For the text-containing cell, return its midpoint in [x, y] coordinate format. 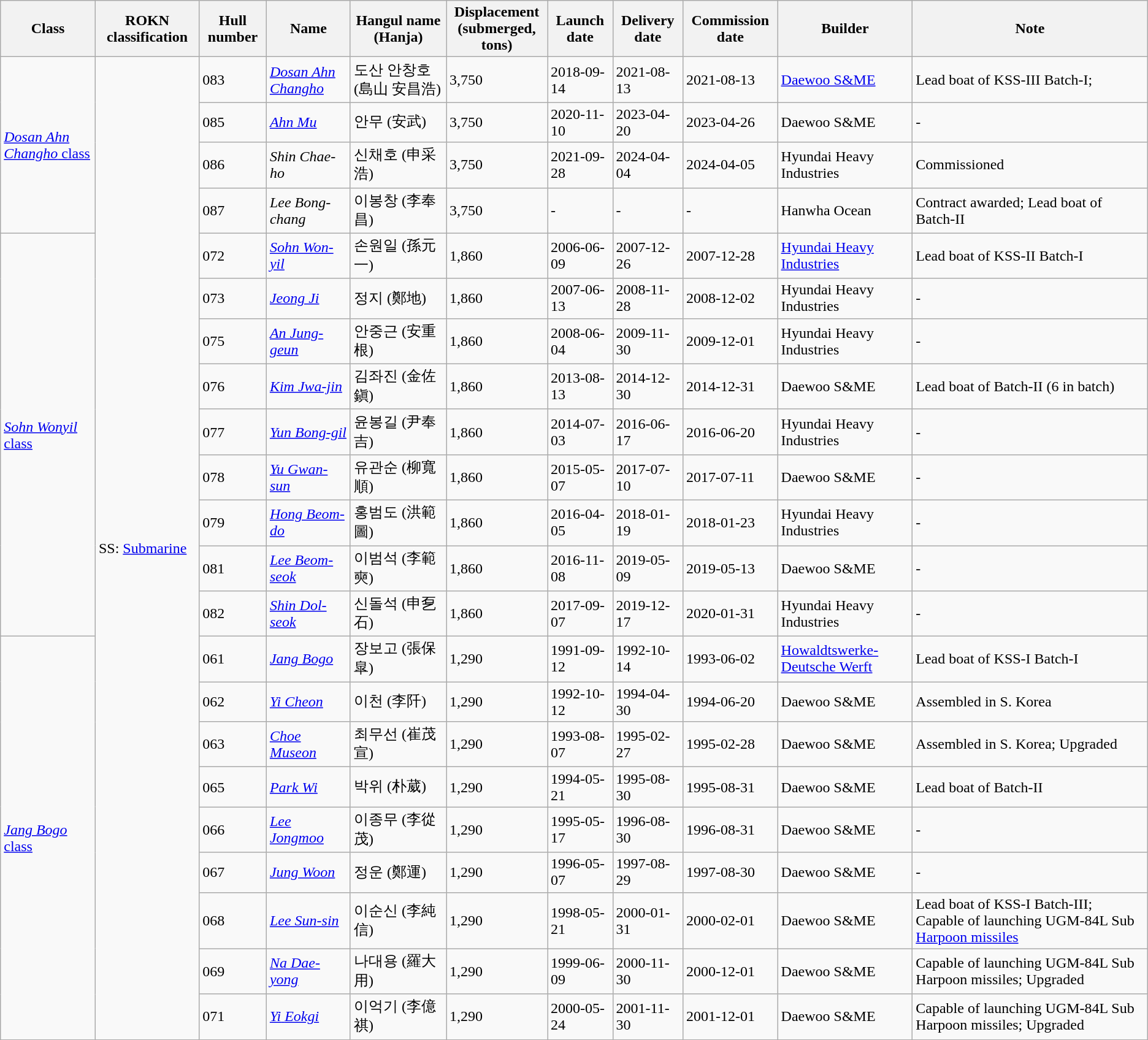
2006-06-09 [580, 256]
ROKN classification [147, 29]
078 [233, 477]
1995-08-30 [648, 787]
1995-02-28 [731, 744]
박위 (朴葳) [398, 787]
085 [233, 123]
Howaldtswerke-Deutsche Werft [845, 659]
1997-08-30 [731, 872]
Class [48, 29]
2018-01-19 [648, 522]
2016-06-20 [731, 432]
2017-09-07 [580, 614]
079 [233, 522]
Sohn Wonyil class [48, 435]
Jang Bogo class [48, 838]
2019-05-09 [648, 568]
1996-05-07 [580, 872]
2019-12-17 [648, 614]
1997-08-29 [648, 872]
2024-04-05 [731, 165]
Lee Jongmoo [308, 830]
2000-11-30 [648, 971]
유관순 (柳寬順) [398, 477]
2001-11-30 [648, 1017]
Commission date [731, 29]
Dosan Ahn Changho class [48, 145]
2020-01-31 [731, 614]
1993-06-02 [731, 659]
최무선 (崔茂宣) [398, 744]
김좌진 (金佐鎭) [398, 386]
Jeong Ji [308, 298]
1996-08-31 [731, 830]
안무 (安武) [398, 123]
081 [233, 568]
손원일 (孫元一) [398, 256]
Yi Eokgi [308, 1017]
1995-08-31 [731, 787]
신채호 (申采浩) [398, 165]
2023-04-26 [731, 123]
072 [233, 256]
2013-08-13 [580, 386]
1995-05-17 [580, 830]
Yu Gwan-sun [308, 477]
2016-11-08 [580, 568]
063 [233, 744]
066 [233, 830]
Choe Museon [308, 744]
신돌석 (申乭石) [398, 614]
2001-12-01 [731, 1017]
이억기 (李億祺) [398, 1017]
Name [308, 29]
2008-11-28 [648, 298]
077 [233, 432]
068 [233, 920]
Kim Jwa-jin [308, 386]
2020-11-10 [580, 123]
이범석 (李範奭) [398, 568]
Yi Cheon [308, 702]
2000-05-24 [580, 1017]
Assembled in S. Korea; Upgraded [1030, 744]
073 [233, 298]
Hong Beom-do [308, 522]
2009-11-30 [648, 341]
1998-05-21 [580, 920]
2017-07-11 [731, 477]
075 [233, 341]
Lee Beom-seok [308, 568]
홍범도 (洪範圖) [398, 522]
Lead boat of Batch-II (6 in batch) [1030, 386]
Note [1030, 29]
087 [233, 210]
Sohn Won-yil [308, 256]
1992-10-12 [580, 702]
정지 (鄭地) [398, 298]
1994-04-30 [648, 702]
2014-12-31 [731, 386]
2016-04-05 [580, 522]
Lead boat of KSS-I Batch-III; Capable of launching UGM-84L Sub Harpoon missiles [1030, 920]
1994-05-21 [580, 787]
Lead boat of Batch-II [1030, 787]
Assembled in S. Korea [1030, 702]
2016-06-17 [648, 432]
1992-10-14 [648, 659]
Lee Bong-chang [308, 210]
Launch date [580, 29]
장보고 (張保皐) [398, 659]
2007-12-28 [731, 256]
Displacement(submerged, tons) [497, 29]
2023-04-20 [648, 123]
082 [233, 614]
Lead boat of KSS-III Batch-I; [1030, 80]
1994-06-20 [731, 702]
2014-12-30 [648, 386]
2019-05-13 [731, 568]
1996-08-30 [648, 830]
Builder [845, 29]
2014-07-03 [580, 432]
도산 안창호 (島山 安昌浩) [398, 80]
안중근 (安重根) [398, 341]
Yun Bong-gil [308, 432]
076 [233, 386]
065 [233, 787]
2024-04-04 [648, 165]
2000-01-31 [648, 920]
1993-08-07 [580, 744]
2009-12-01 [731, 341]
Commissioned [1030, 165]
Lead boat of KSS-II Batch-I [1030, 256]
2015-05-07 [580, 477]
083 [233, 80]
나대용 (羅大用) [398, 971]
Hanwha Ocean [845, 210]
061 [233, 659]
Jung Woon [308, 872]
SS: Submarine [147, 548]
Dosan Ahn Changho [308, 80]
이종무 (李從茂) [398, 830]
Ahn Mu [308, 123]
2018-09-14 [580, 80]
Lee Sun-sin [308, 920]
An Jung-geun [308, 341]
Contract awarded; Lead boat of Batch-II [1030, 210]
2018-01-23 [731, 522]
067 [233, 872]
Lead boat of KSS-I Batch-I [1030, 659]
071 [233, 1017]
이순신 (李純信) [398, 920]
086 [233, 165]
Shin Chae-ho [308, 165]
069 [233, 971]
2000-02-01 [731, 920]
2007-12-26 [648, 256]
이천 (李阡) [398, 702]
정운 (鄭運) [398, 872]
Delivery date [648, 29]
Hull number [233, 29]
Na Dae-yong [308, 971]
2017-07-10 [648, 477]
Park Wi [308, 787]
이봉창 (李奉昌) [398, 210]
2008-12-02 [731, 298]
1999-06-09 [580, 971]
1991-09-12 [580, 659]
1995-02-27 [648, 744]
Jang Bogo [308, 659]
Hangul name(Hanja) [398, 29]
2007-06-13 [580, 298]
062 [233, 702]
2008-06-04 [580, 341]
2000-12-01 [731, 971]
Shin Dol-seok [308, 614]
윤봉길 (尹奉吉) [398, 432]
2021-09-28 [580, 165]
